From the cell containing the given text, extract its center point as [x, y] coordinate. 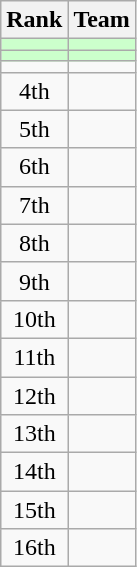
9th [34, 281]
Team [102, 20]
11th [34, 357]
12th [34, 395]
Rank [34, 20]
15th [34, 510]
10th [34, 319]
14th [34, 472]
13th [34, 434]
5th [34, 129]
4th [34, 91]
8th [34, 243]
7th [34, 205]
6th [34, 167]
16th [34, 548]
